Output the (x, y) coordinate of the center of the cell containing the given text.  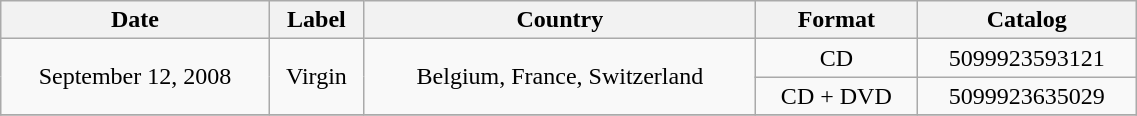
Catalog (1027, 20)
CD + DVD (836, 96)
September 12, 2008 (135, 77)
Virgin (316, 77)
5099923593121 (1027, 58)
Belgium, France, Switzerland (560, 77)
Date (135, 20)
CD (836, 58)
Format (836, 20)
5099923635029 (1027, 96)
Label (316, 20)
Country (560, 20)
